Detect which cell encompasses the target text, then output its [x, y] center coordinate. 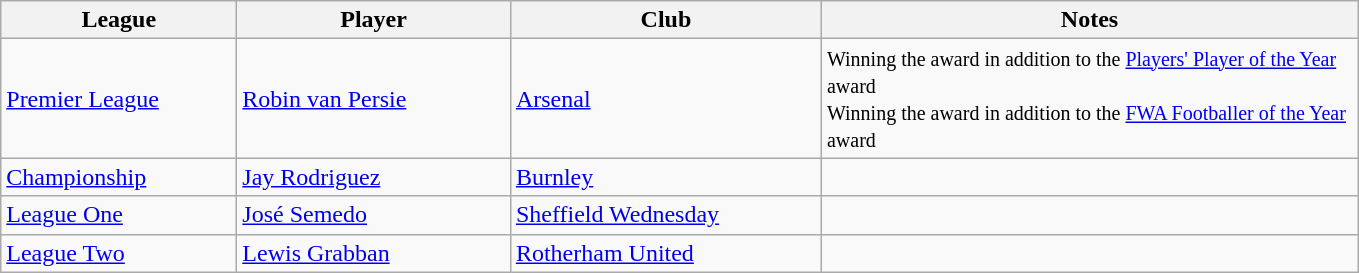
Robin van Persie [374, 98]
Lewis Grabban [374, 253]
Championship [119, 177]
League One [119, 215]
Club [666, 20]
José Semedo [374, 215]
Player [374, 20]
Notes [1089, 20]
League [119, 20]
Burnley [666, 177]
Premier League [119, 98]
Jay Rodriguez [374, 177]
League Two [119, 253]
Rotherham United [666, 253]
Winning the award in addition to the Players' Player of the Year awardWinning the award in addition to the FWA Footballer of the Year award [1089, 98]
Sheffield Wednesday [666, 215]
Arsenal [666, 98]
